Output the [x, y] coordinate of the center of the cell containing the given text.  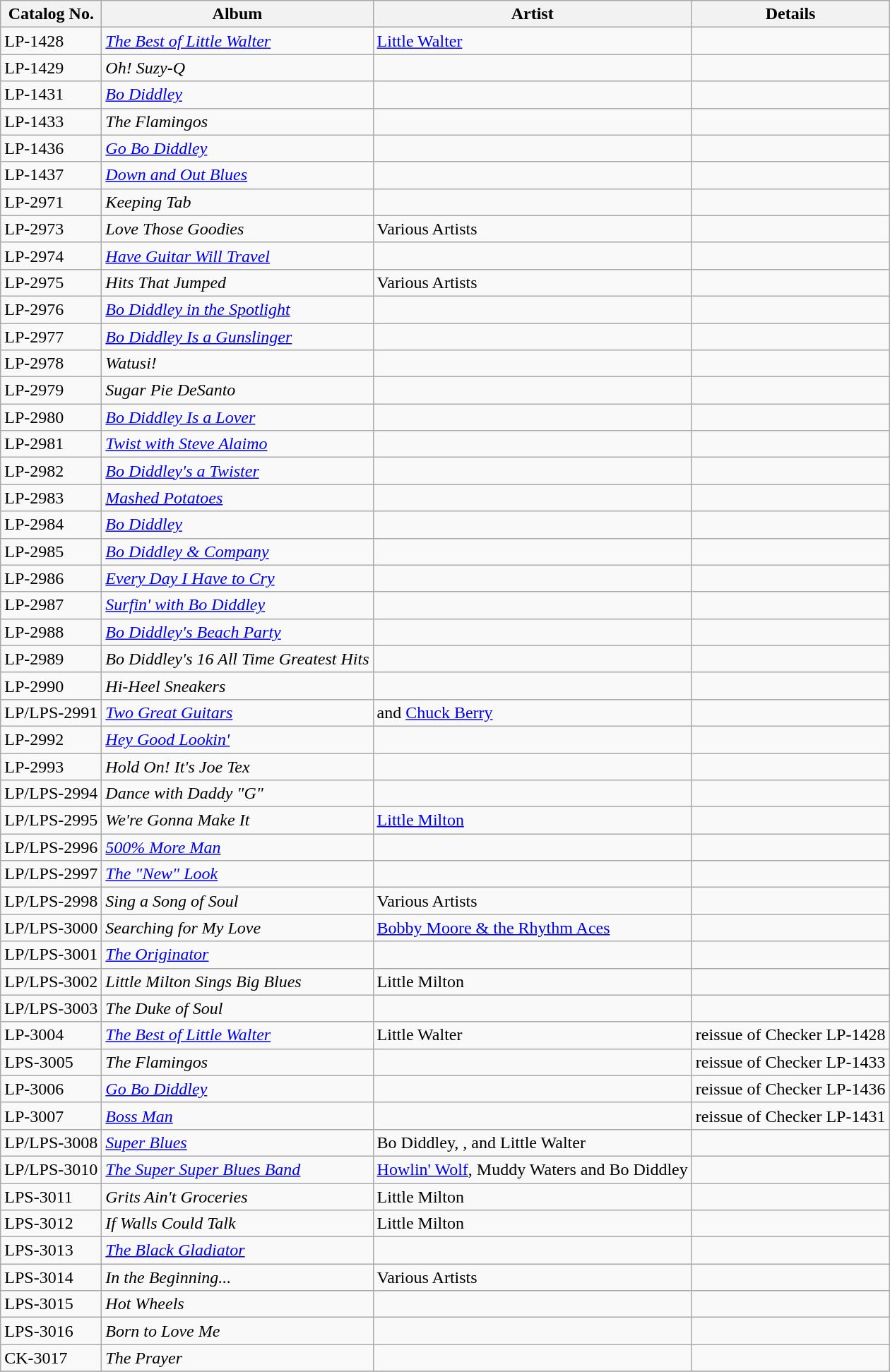
LP-3007 [51, 1116]
LPS-3014 [51, 1277]
Details [790, 14]
LP-2981 [51, 444]
Catalog No. [51, 14]
reissue of Checker LP-1428 [790, 1035]
Bo Diddley's a Twister [237, 471]
Down and Out Blues [237, 175]
LP-2978 [51, 364]
LP/LPS-3001 [51, 955]
LP-2985 [51, 551]
Grits Ain't Groceries [237, 1197]
The Prayer [237, 1358]
Bo Diddley's 16 All Time Greatest Hits [237, 659]
Hey Good Lookin' [237, 739]
LP-2973 [51, 229]
LP-1433 [51, 121]
LP-2984 [51, 525]
CK-3017 [51, 1358]
Bo Diddley Is a Gunslinger [237, 337]
The "New" Look [237, 874]
Bo Diddley & Company [237, 551]
LP/LPS-3010 [51, 1169]
LPS-3011 [51, 1197]
Keeping Tab [237, 202]
Twist with Steve Alaimo [237, 444]
LP-2974 [51, 256]
Have Guitar Will Travel [237, 256]
Super Blues [237, 1143]
LP/LPS-3008 [51, 1143]
LP-1431 [51, 95]
LP-3004 [51, 1035]
Sugar Pie DeSanto [237, 390]
LP/LPS-2998 [51, 901]
Howlin' Wolf, Muddy Waters and Bo Diddley [533, 1169]
LPS-3015 [51, 1304]
Watusi! [237, 364]
Hot Wheels [237, 1304]
LP-2983 [51, 498]
Surfin' with Bo Diddley [237, 605]
Searching for My Love [237, 928]
Bobby Moore & the Rhythm Aces [533, 928]
Bo Diddley's Beach Party [237, 632]
LP-1436 [51, 148]
LP-2975 [51, 282]
Bo Diddley, , and Little Walter [533, 1143]
LP-2989 [51, 659]
LP-2982 [51, 471]
LP-2971 [51, 202]
The Black Gladiator [237, 1251]
Hi-Heel Sneakers [237, 686]
Artist [533, 14]
LP/LPS-2997 [51, 874]
Love Those Goodies [237, 229]
LP-2990 [51, 686]
Born to Love Me [237, 1331]
LP-1428 [51, 41]
LP/LPS-3002 [51, 982]
LPS-3016 [51, 1331]
Mashed Potatoes [237, 498]
LP/LPS-2994 [51, 794]
Every Day I Have to Cry [237, 578]
LP/LPS-2996 [51, 847]
LPS-3013 [51, 1251]
LP-2979 [51, 390]
LPS-3005 [51, 1062]
LP-1429 [51, 68]
LP-2980 [51, 417]
LP-2977 [51, 337]
LP-2987 [51, 605]
Two Great Guitars [237, 712]
Hold On! It's Joe Tex [237, 766]
reissue of Checker LP-1436 [790, 1089]
LP/LPS-3003 [51, 1008]
Album [237, 14]
LP-2976 [51, 309]
If Walls Could Talk [237, 1224]
Little Milton Sings Big Blues [237, 982]
LP-3006 [51, 1089]
Bo Diddley Is a Lover [237, 417]
Hits That Jumped [237, 282]
Bo Diddley in the Spotlight [237, 309]
LP-2992 [51, 739]
Sing a Song of Soul [237, 901]
reissue of Checker LP-1431 [790, 1116]
The Super Super Blues Band [237, 1169]
The Originator [237, 955]
500% More Man [237, 847]
LP-2988 [51, 632]
The Duke of Soul [237, 1008]
LP/LPS-3000 [51, 928]
reissue of Checker LP-1433 [790, 1062]
We're Gonna Make It [237, 821]
LP-2986 [51, 578]
Oh! Suzy-Q [237, 68]
LP-1437 [51, 175]
Boss Man [237, 1116]
LP/LPS-2991 [51, 712]
In the Beginning... [237, 1277]
LP-2993 [51, 766]
LP/LPS-2995 [51, 821]
and Chuck Berry [533, 712]
LPS-3012 [51, 1224]
Dance with Daddy "G" [237, 794]
